Determine the [X, Y] coordinate at the center of the cell enclosing the given text.  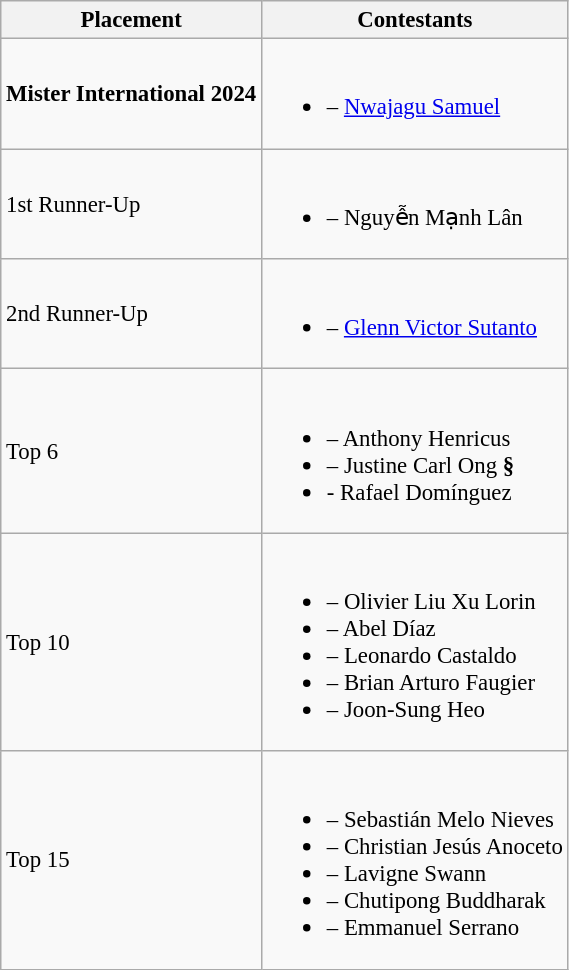
– Sebastián Melo Nieves – Christian Jesús Anoceto – Lavigne Swann – Chutipong Buddharak – Emmanuel Serrano [416, 860]
Placement [132, 20]
Contestants [416, 20]
Top 15 [132, 860]
– Nwajagu Samuel [416, 94]
– Olivier Liu Xu Lorin – Abel Díaz – Leonardo Castaldo – Brian Arturo Faugier – Joon-Sung Heo [416, 642]
2nd Runner-Up [132, 314]
Top 6 [132, 451]
– Nguyễn Mạnh Lân [416, 204]
– Glenn Victor Sutanto [416, 314]
Top 10 [132, 642]
– Anthony Henricus – Justine Carl Ong § - Rafael Domínguez [416, 451]
Mister International 2024 [132, 94]
1st Runner-Up [132, 204]
